Detect which cell encompasses the target text, then output its [X, Y] center coordinate. 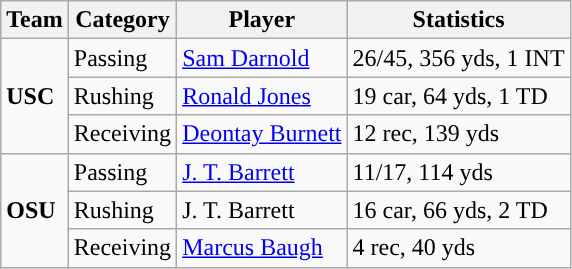
11/17, 114 yds [458, 172]
USC [35, 96]
12 rec, 139 yds [458, 134]
Category [122, 20]
19 car, 64 yds, 1 TD [458, 96]
Ronald Jones [262, 96]
Player [262, 20]
26/45, 356 yds, 1 INT [458, 58]
OSU [35, 210]
Marcus Baugh [262, 248]
Statistics [458, 20]
16 car, 66 yds, 2 TD [458, 210]
Sam Darnold [262, 58]
Deontay Burnett [262, 134]
4 rec, 40 yds [458, 248]
Team [35, 20]
